Search for the cell housing the specified text and yield its [X, Y] center coordinate. 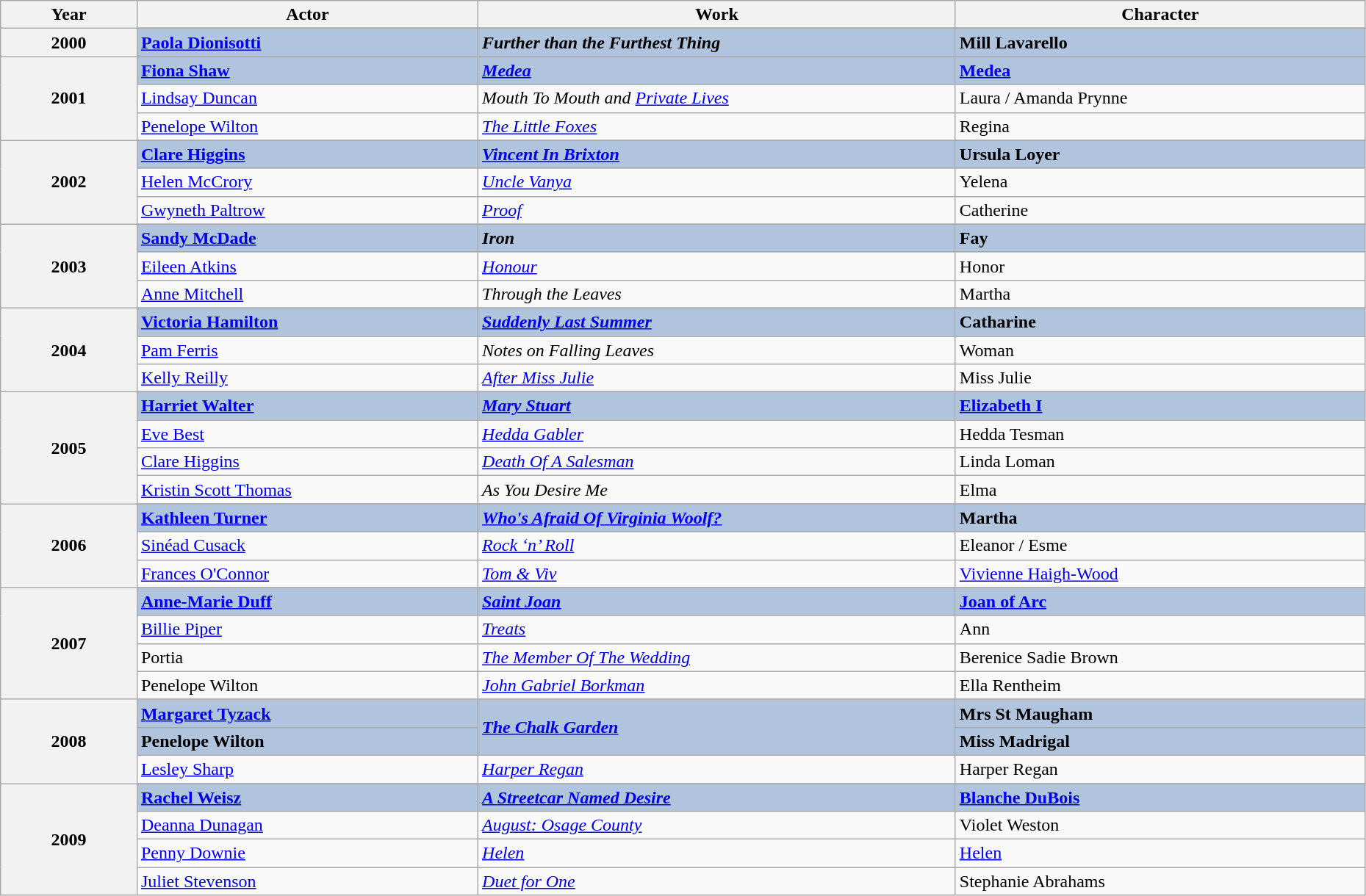
Vincent In Brixton [717, 154]
Miss Julie [1160, 378]
2000 [69, 43]
Kelly Reilly [307, 378]
Treats [717, 629]
Ursula Loyer [1160, 154]
2005 [69, 448]
Further than the Furthest Thing [717, 43]
Woman [1160, 350]
Mary Stuart [717, 406]
Rock ‘n’ Roll [717, 546]
The Chalk Garden [717, 727]
As You Desire Me [717, 490]
Lindsay Duncan [307, 98]
Who's Afraid Of Virginia Woolf? [717, 518]
After Miss Julie [717, 378]
2008 [69, 741]
The Little Foxes [717, 126]
Hedda Gabler [717, 434]
John Gabriel Borkman [717, 685]
Catherine [1160, 210]
2003 [69, 266]
Anne Mitchell [307, 294]
Honour [717, 266]
Ann [1160, 629]
Deanna Dunagan [307, 825]
Actor [307, 15]
Helen McCrory [307, 182]
Elma [1160, 490]
Violet Weston [1160, 825]
Suddenly Last Summer [717, 322]
Joan of Arc [1160, 601]
Vivienne Haigh-Wood [1160, 574]
2004 [69, 350]
Sinéad Cusack [307, 546]
Portia [307, 657]
Hedda Tesman [1160, 434]
Anne-Marie Duff [307, 601]
Work [717, 15]
2001 [69, 98]
Fay [1160, 238]
Laura / Amanda Prynne [1160, 98]
Regina [1160, 126]
Notes on Falling Leaves [717, 350]
Mouth To Mouth and Private Lives [717, 98]
Yelena [1160, 182]
Through the Leaves [717, 294]
Penny Downie [307, 853]
Kathleen Turner [307, 518]
Eve Best [307, 434]
Ella Rentheim [1160, 685]
Mrs St Maugham [1160, 713]
Character [1160, 15]
Elizabeth I [1160, 406]
Frances O'Connor [307, 574]
Harriet Walter [307, 406]
2006 [69, 546]
Rachel Weisz [307, 797]
2007 [69, 643]
Year [69, 15]
Juliet Stevenson [307, 881]
Death Of A Salesman [717, 462]
Blanche DuBois [1160, 797]
Lesley Sharp [307, 769]
Eileen Atkins [307, 266]
Stephanie Abrahams [1160, 881]
August: Osage County [717, 825]
Duet for One [717, 881]
The Member Of The Wedding [717, 657]
Linda Loman [1160, 462]
2002 [69, 182]
Eleanor / Esme [1160, 546]
Tom & Viv [717, 574]
Sandy McDade [307, 238]
Proof [717, 210]
Kristin Scott Thomas [307, 490]
Paola Dionisotti [307, 43]
Gwyneth Paltrow [307, 210]
Billie Piper [307, 629]
Catharine [1160, 322]
Berenice Sadie Brown [1160, 657]
A Streetcar Named Desire [717, 797]
Fiona Shaw [307, 71]
Honor [1160, 266]
Iron [717, 238]
Uncle Vanya [717, 182]
Pam Ferris [307, 350]
Victoria Hamilton [307, 322]
Miss Madrigal [1160, 741]
Margaret Tyzack [307, 713]
Mill Lavarello [1160, 43]
Saint Joan [717, 601]
2009 [69, 839]
